Provide the (X, Y) coordinate of the cell's center where the given text is located.  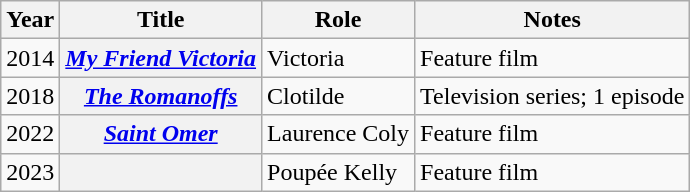
Clotilde (338, 96)
2022 (30, 134)
Victoria (338, 58)
Notes (552, 20)
Television series; 1 episode (552, 96)
2023 (30, 172)
Role (338, 20)
My Friend Victoria (161, 58)
Laurence Coly (338, 134)
Title (161, 20)
Saint Omer (161, 134)
2014 (30, 58)
2018 (30, 96)
Year (30, 20)
Poupée Kelly (338, 172)
The Romanoffs (161, 96)
